Locate the cell with the specified text and output its [X, Y] center coordinate. 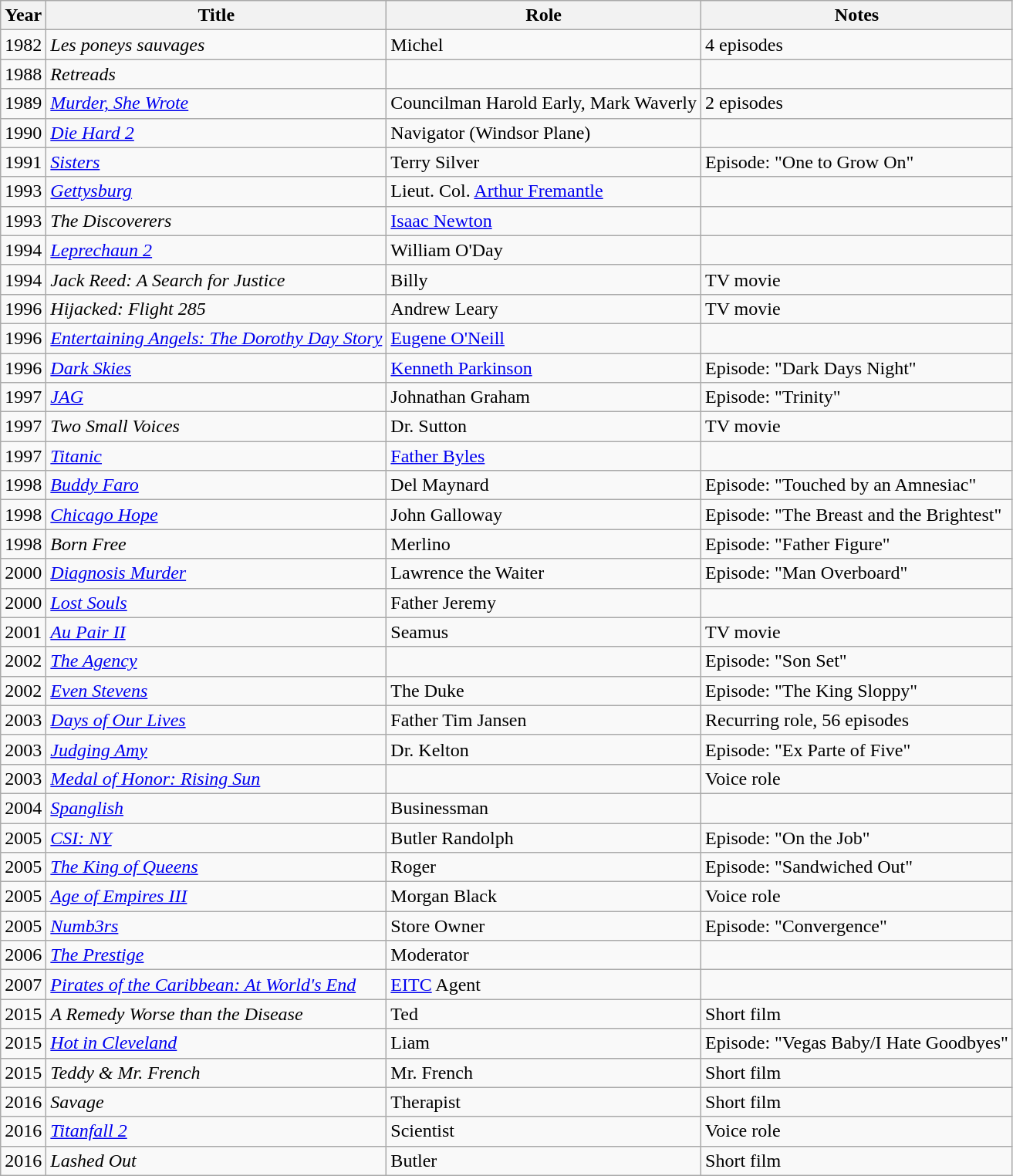
Spanglish [216, 808]
Age of Empires III [216, 897]
Moderator [544, 955]
Recurring role, 56 episodes [857, 720]
Father Jeremy [544, 603]
1988 [23, 74]
Born Free [216, 544]
Therapist [544, 1102]
1991 [23, 162]
Mr. French [544, 1073]
Retreads [216, 74]
Roger [544, 867]
Murder, She Wrote [216, 103]
Ted [544, 1014]
2 episodes [857, 103]
Father Tim Jansen [544, 720]
Year [23, 15]
Episode: "Touched by an Amnesiac" [857, 485]
Pirates of the Caribbean: At World's End [216, 985]
Morgan Black [544, 897]
Dark Skies [216, 368]
Dr. Kelton [544, 749]
Lawrence the Waiter [544, 573]
Dr. Sutton [544, 427]
Eugene O'Neill [544, 338]
Role [544, 15]
The Discoverers [216, 221]
Episode: "Ex Parte of Five" [857, 749]
Johnathan Graham [544, 397]
Billy [544, 279]
Even Stevens [216, 691]
Episode: "Man Overboard" [857, 573]
Seamus [544, 632]
Title [216, 15]
Terry Silver [544, 162]
Hijacked: Flight 285 [216, 309]
Diagnosis Murder [216, 573]
Savage [216, 1102]
Notes [857, 15]
1990 [23, 133]
Lashed Out [216, 1161]
Teddy & Mr. French [216, 1073]
Titanfall 2 [216, 1131]
Lieut. Col. Arthur Fremantle [544, 191]
Hot in Cleveland [216, 1043]
Butler [544, 1161]
EITC Agent [544, 985]
Days of Our Lives [216, 720]
Isaac Newton [544, 221]
A Remedy Worse than the Disease [216, 1014]
Two Small Voices [216, 427]
Lost Souls [216, 603]
1989 [23, 103]
Entertaining Angels: The Dorothy Day Story [216, 338]
Del Maynard [544, 485]
Die Hard 2 [216, 133]
Store Owner [544, 926]
Liam [544, 1043]
Titanic [216, 456]
Sisters [216, 162]
Businessman [544, 808]
Buddy Faro [216, 485]
Gettysburg [216, 191]
Butler Randolph [544, 837]
Navigator (Windsor Plane) [544, 133]
Medal of Honor: Rising Sun [216, 779]
Episode: "On the Job" [857, 837]
Father Byles [544, 456]
2006 [23, 955]
Episode: "Father Figure" [857, 544]
Chicago Hope [216, 515]
CSI: NY [216, 837]
Numb3rs [216, 926]
1982 [23, 45]
Episode: "The Breast and the Brightest" [857, 515]
2001 [23, 632]
William O'Day [544, 250]
Judging Amy [216, 749]
Episode: "Vegas Baby/I Hate Goodbyes" [857, 1043]
Kenneth Parkinson [544, 368]
Michel [544, 45]
Episode: "Son Set" [857, 661]
Leprechaun 2 [216, 250]
Episode: "The King Sloppy" [857, 691]
The Agency [216, 661]
Episode: "Trinity" [857, 397]
JAG [216, 397]
4 episodes [857, 45]
Andrew Leary [544, 309]
Councilman Harold Early, Mark Waverly [544, 103]
Episode: "Convergence" [857, 926]
John Galloway [544, 515]
Jack Reed: A Search for Justice [216, 279]
Au Pair II [216, 632]
Scientist [544, 1131]
2007 [23, 985]
Merlino [544, 544]
Episode: "One to Grow On" [857, 162]
Episode: "Sandwiched Out" [857, 867]
2004 [23, 808]
Episode: "Dark Days Night" [857, 368]
The Duke [544, 691]
Les poneys sauvages [216, 45]
The Prestige [216, 955]
The King of Queens [216, 867]
